Pinpoint the cell where the given text exists, returning its [X, Y] midpoint coordinate. 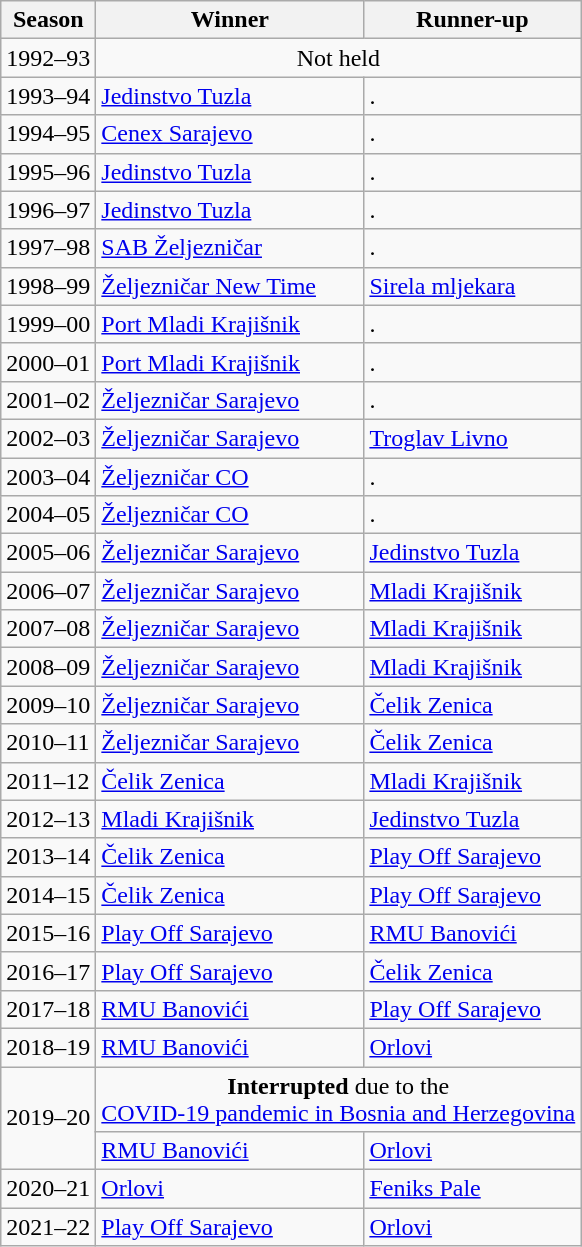
2012–13 [48, 819]
Željezničar New Time [230, 286]
2017–18 [48, 1009]
2019–20 [48, 1118]
2002–03 [48, 438]
2011–12 [48, 781]
2007–08 [48, 629]
1999–00 [48, 324]
Sirela mljekara [472, 286]
2004–05 [48, 515]
1998–99 [48, 286]
2000–01 [48, 362]
1992–93 [48, 58]
2018–19 [48, 1047]
Troglav Livno [472, 438]
2001–02 [48, 400]
1993–94 [48, 96]
2016–17 [48, 971]
2014–15 [48, 895]
Not held [338, 58]
2010–11 [48, 743]
2009–10 [48, 705]
Feniks Pale [472, 1189]
2006–07 [48, 591]
Interrupted due to theCOVID-19 pandemic in Bosnia and Herzegovina [338, 1098]
2015–16 [48, 933]
1997–98 [48, 248]
SAB Željezničar [230, 248]
2003–04 [48, 477]
Season [48, 20]
1996–97 [48, 210]
2008–09 [48, 667]
2013–14 [48, 857]
2021–22 [48, 1227]
Winner [230, 20]
Runner-up [472, 20]
2020–21 [48, 1189]
1994–95 [48, 134]
2005–06 [48, 553]
Cenex Sarajevo [230, 134]
1995–96 [48, 172]
